From the cell containing the given text, extract its center point as [x, y] coordinate. 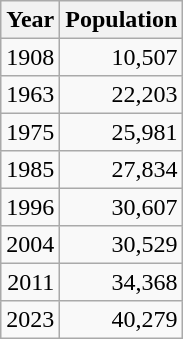
Population [122, 20]
40,279 [122, 318]
2023 [30, 318]
25,981 [122, 132]
2011 [30, 282]
1908 [30, 56]
1963 [30, 94]
2004 [30, 244]
30,607 [122, 206]
22,203 [122, 94]
10,507 [122, 56]
34,368 [122, 282]
1985 [30, 170]
Year [30, 20]
1975 [30, 132]
30,529 [122, 244]
1996 [30, 206]
27,834 [122, 170]
